From the cell containing the given text, extract its center point as [x, y] coordinate. 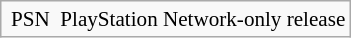
PSN PlayStation Network-only release [176, 18]
